Return the [x, y] coordinate for the center point of the cell that contains the specified text.  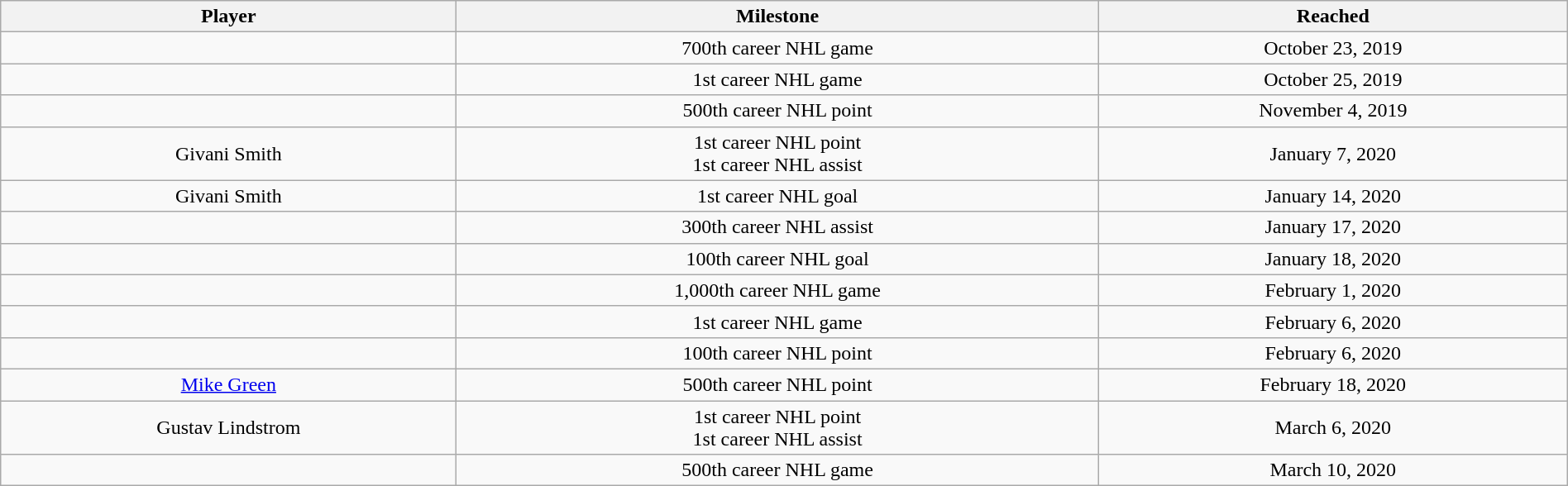
Reached [1333, 17]
October 23, 2019 [1333, 48]
500th career NHL game [777, 470]
March 10, 2020 [1333, 470]
100th career NHL goal [777, 259]
Gustav Lindstrom [228, 426]
700th career NHL game [777, 48]
Player [228, 17]
Mike Green [228, 384]
October 25, 2019 [1333, 79]
1,000th career NHL game [777, 290]
January 17, 2020 [1333, 227]
November 4, 2019 [1333, 111]
300th career NHL assist [777, 227]
March 6, 2020 [1333, 426]
100th career NHL point [777, 353]
January 14, 2020 [1333, 196]
February 1, 2020 [1333, 290]
Milestone [777, 17]
January 7, 2020 [1333, 154]
January 18, 2020 [1333, 259]
1st career NHL goal [777, 196]
February 18, 2020 [1333, 384]
